Search for the cell housing the specified text and yield its (x, y) center coordinate. 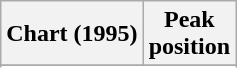
Peakposition (189, 34)
Chart (1995) (72, 34)
